Find where the given text appears and provide that cell's center as [x, y] coordinate. 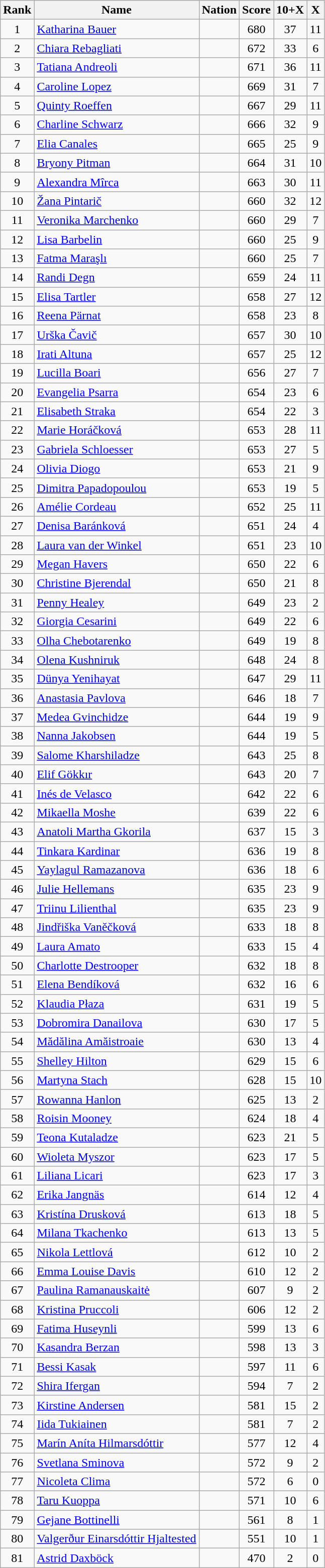
72 [17, 1386]
60 [17, 1156]
Randi Degn [117, 278]
56 [17, 1080]
Julie Hellemans [117, 889]
Gabriela Schloesser [117, 449]
Charlotte Destrooper [117, 966]
35 [17, 679]
599 [257, 1329]
652 [257, 507]
53 [17, 1023]
Christine Bjerendal [117, 583]
646 [257, 698]
Dobromira Danailova [117, 1023]
Fatma Maraşlı [117, 259]
Anastasia Pavlova [117, 698]
42 [17, 812]
Megan Havers [117, 564]
26 [17, 507]
47 [17, 908]
14 [17, 278]
663 [257, 182]
Penny Healey [117, 602]
Kirstine Andersen [117, 1405]
Reena Pärnat [117, 316]
Bessi Kasak [117, 1367]
Tinkara Kardinar [117, 851]
Giorgia Cesarini [117, 622]
Klaudia Płaza [117, 1004]
52 [17, 1004]
Iida Tukiainen [117, 1424]
Gejane Bottinelli [117, 1520]
637 [257, 831]
75 [17, 1443]
Jindřiška Vaněčková [117, 927]
648 [257, 660]
Liliana Licari [117, 1176]
Chiara Rebagliati [117, 48]
Martyna Stach [117, 1080]
Elena Bendíková [117, 985]
Elisabeth Straka [117, 411]
Roisin Mooney [117, 1118]
Marín Aníta Hilmarsdóttir [117, 1443]
45 [17, 870]
614 [257, 1195]
71 [17, 1367]
77 [17, 1482]
470 [257, 1558]
598 [257, 1348]
Svetlana Sminova [117, 1463]
Laura Amato [117, 946]
74 [17, 1424]
Inés de Velasco [117, 793]
62 [17, 1195]
597 [257, 1367]
55 [17, 1061]
64 [17, 1233]
656 [257, 373]
610 [257, 1271]
Yaylagul Ramazanova [117, 870]
Žana Pintarič [117, 201]
Amélie Cordeau [117, 507]
34 [17, 660]
647 [257, 679]
Veronika Marchenko [117, 220]
Denisa Baránková [117, 526]
39 [17, 755]
625 [257, 1099]
Olena Kushniruk [117, 660]
Shelley Hilton [117, 1061]
Score [257, 10]
Evangelia Psarra [117, 392]
Salome Kharshiladze [117, 755]
Kristina Pruccoli [117, 1309]
Nanna Jakobsen [117, 736]
624 [257, 1118]
58 [17, 1118]
Anatoli Martha Gkorila [117, 831]
612 [257, 1252]
Caroline Lopez [117, 86]
Wioleta Myszor [117, 1156]
40 [17, 774]
Quinty Roeffen [117, 105]
659 [257, 278]
65 [17, 1252]
551 [257, 1539]
Astrid Daxböck [117, 1558]
Taru Kuoppa [117, 1501]
Name [117, 10]
61 [17, 1176]
67 [17, 1290]
Nicoleta Clima [117, 1482]
Katharina Bauer [117, 29]
680 [257, 29]
642 [257, 793]
57 [17, 1099]
666 [257, 125]
X [315, 10]
Valgerður Einarsdóttir Hjaltested [117, 1539]
Lucilla Boari [117, 373]
Medea Gvinchidze [117, 717]
66 [17, 1271]
Paulina Ramanauskaitė [117, 1290]
48 [17, 927]
78 [17, 1501]
51 [17, 985]
671 [257, 67]
10+X [290, 10]
Nikola Lettlová [117, 1252]
Marie Horáčková [117, 430]
Elif Gökkır [117, 774]
Elia Canales [117, 144]
Rowanna Hanlon [117, 1099]
73 [17, 1405]
41 [17, 793]
667 [257, 105]
Tatiana Andreoli [117, 67]
Triinu Lilienthal [117, 908]
571 [257, 1501]
68 [17, 1309]
Laura van der Winkel [117, 545]
Kristína Drusková [117, 1214]
Dünya Yenihayat [117, 679]
Nation [219, 10]
Teona Kutaladze [117, 1137]
76 [17, 1463]
59 [17, 1137]
629 [257, 1061]
Rank [17, 10]
Fatima Huseynli [117, 1329]
Lisa Barbelin [117, 239]
Mădălina Amăistroaie [117, 1042]
672 [257, 48]
63 [17, 1214]
Alexandra Mîrca [117, 182]
79 [17, 1520]
49 [17, 946]
665 [257, 144]
Olha Chebotarenko [117, 641]
631 [257, 1004]
81 [17, 1558]
Urška Čavič [117, 335]
Dimitra Papadopoulou [117, 488]
80 [17, 1539]
Erika Jangnäs [117, 1195]
669 [257, 86]
Shira Ifergan [117, 1386]
70 [17, 1348]
43 [17, 831]
639 [257, 812]
Olivia Diogo [117, 468]
46 [17, 889]
Mikaella Moshe [117, 812]
664 [257, 163]
607 [257, 1290]
Emma Louise Davis [117, 1271]
606 [257, 1309]
Elisa Tartler [117, 297]
44 [17, 851]
Milana Tkachenko [117, 1233]
628 [257, 1080]
50 [17, 966]
69 [17, 1329]
Kasandra Berzan [117, 1348]
38 [17, 736]
Irati Altuna [117, 354]
561 [257, 1520]
54 [17, 1042]
577 [257, 1443]
Charline Schwarz [117, 125]
594 [257, 1386]
Bryony Pitman [117, 163]
